Output the (X, Y) coordinate of the center of the cell containing the given text.  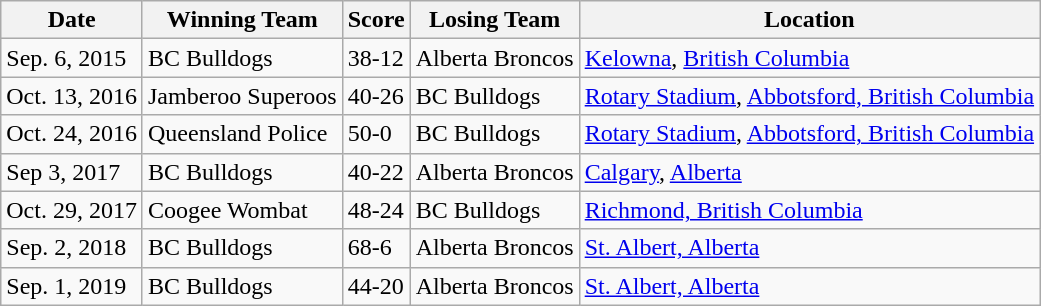
44-20 (376, 286)
Coogee Wombat (242, 210)
40-26 (376, 96)
Sep. 1, 2019 (72, 286)
Location (809, 20)
Score (376, 20)
Queensland Police (242, 134)
40-22 (376, 172)
Oct. 29, 2017 (72, 210)
Oct. 13, 2016 (72, 96)
Date (72, 20)
Oct. 24, 2016 (72, 134)
Kelowna, British Columbia (809, 58)
Calgary, Alberta (809, 172)
48-24 (376, 210)
50-0 (376, 134)
Jamberoo Superoos (242, 96)
38-12 (376, 58)
Sep. 6, 2015 (72, 58)
Richmond, British Columbia (809, 210)
Losing Team (494, 20)
Sep 3, 2017 (72, 172)
Sep. 2, 2018 (72, 248)
68-6 (376, 248)
Winning Team (242, 20)
